Detect which cell encompasses the target text, then output its [X, Y] center coordinate. 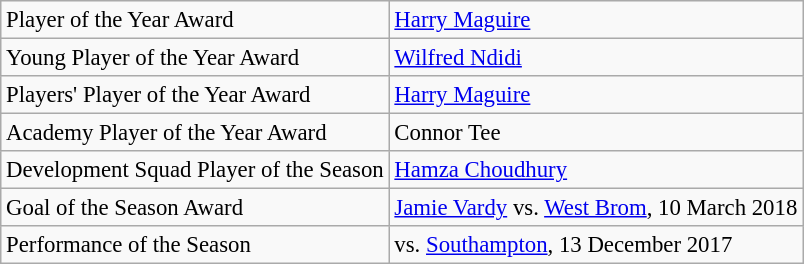
Performance of the Season [195, 245]
Players' Player of the Year Award [195, 95]
vs. Southampton, 13 December 2017 [596, 245]
Connor Tee [596, 133]
Hamza Choudhury [596, 170]
Jamie Vardy vs. West Brom, 10 March 2018 [596, 208]
Young Player of the Year Award [195, 58]
Goal of the Season Award [195, 208]
Player of the Year Award [195, 20]
Academy Player of the Year Award [195, 133]
Development Squad Player of the Season [195, 170]
Wilfred Ndidi [596, 58]
